Output the (X, Y) coordinate of the center of the cell containing the given text.  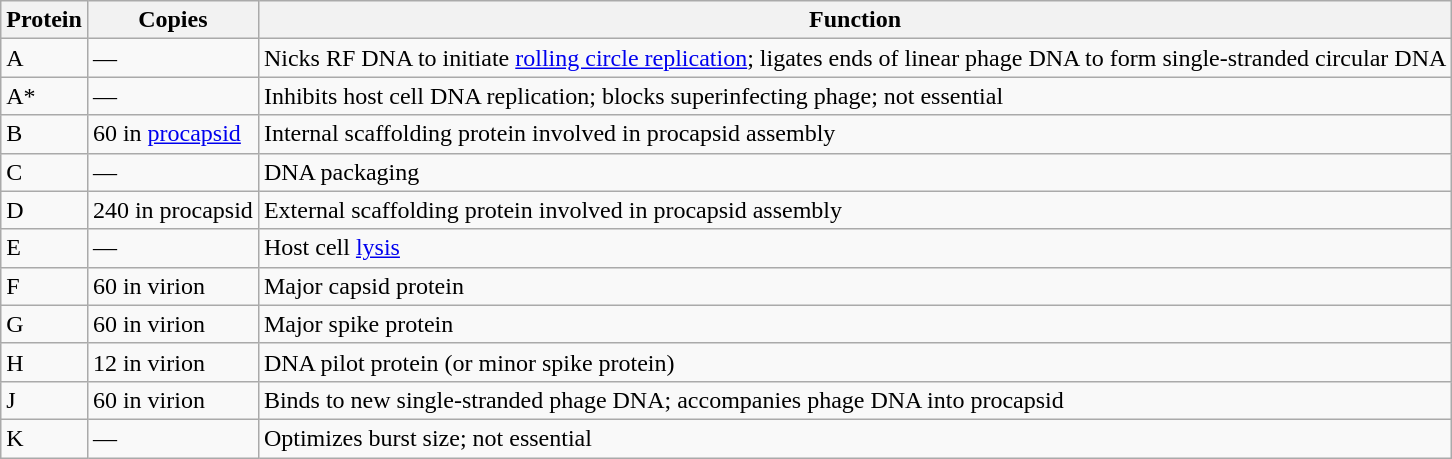
12 in virion (172, 362)
H (44, 362)
Optimizes burst size; not essential (854, 438)
Host cell lysis (854, 248)
K (44, 438)
E (44, 248)
Function (854, 20)
DNA pilot protein (or minor spike protein) (854, 362)
Internal scaffolding protein involved in procapsid assembly (854, 134)
Inhibits host cell DNA replication; blocks superinfecting phage; not essential (854, 96)
J (44, 400)
External scaffolding protein involved in procapsid assembly (854, 210)
A (44, 58)
C (44, 172)
Protein (44, 20)
D (44, 210)
G (44, 324)
F (44, 286)
Binds to new single-stranded phage DNA; accompanies phage DNA into procapsid (854, 400)
Copies (172, 20)
Nicks RF DNA to initiate rolling circle replication; ligates ends of linear phage DNA to form single-stranded circular DNA (854, 58)
240 in procapsid (172, 210)
DNA packaging (854, 172)
Major capsid protein (854, 286)
60 in procapsid (172, 134)
B (44, 134)
Major spike protein (854, 324)
A* (44, 96)
